Identify which cell holds the provided text, then report its (X, Y) central coordinate. 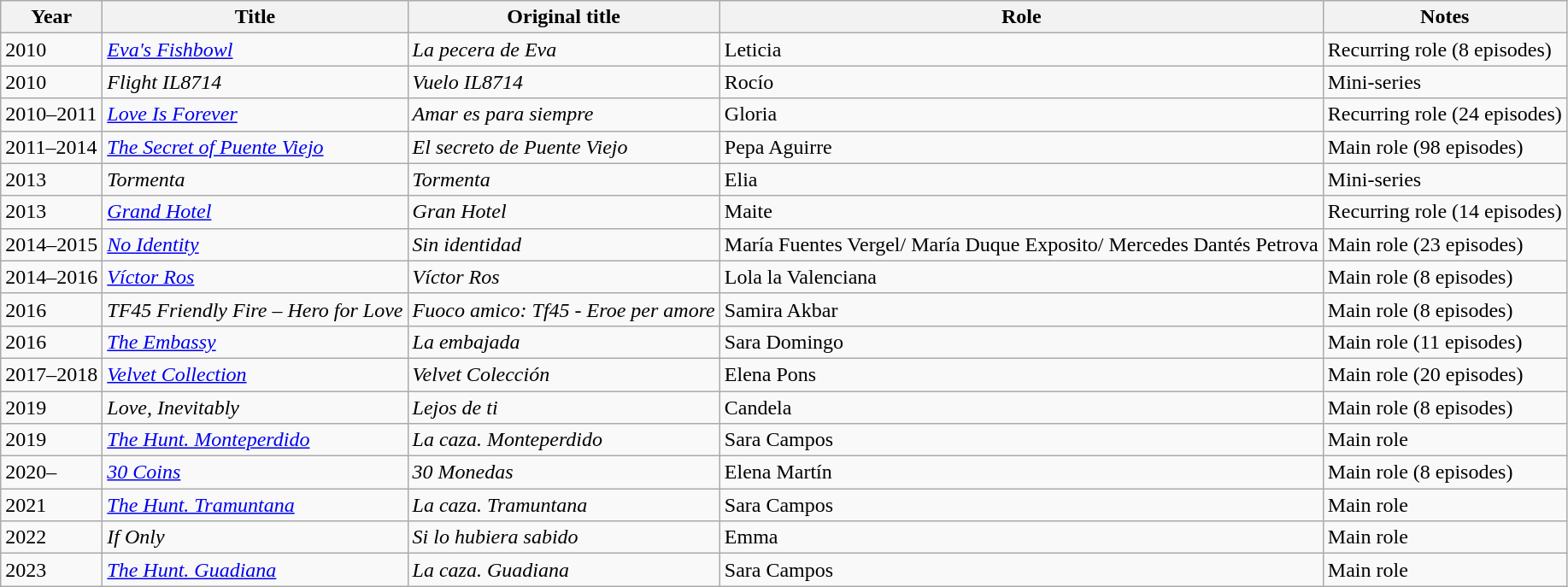
2010–2011 (51, 114)
Grand Hotel (255, 212)
Recurring role (14 episodes) (1444, 212)
Original title (564, 17)
Candela (1021, 408)
Vuelo IL8714 (564, 82)
Lola la Valenciana (1021, 277)
Sara Domingo (1021, 342)
María Fuentes Vergel/ María Duque Exposito/ Mercedes Dantés Petrova (1021, 244)
Title (255, 17)
The Embassy (255, 342)
Gran Hotel (564, 212)
TF45 Friendly Fire – Hero for Love (255, 309)
Main role (98 episodes) (1444, 147)
2017–2018 (51, 374)
La caza. Tramuntana (564, 505)
Pepa Aguirre (1021, 147)
Love, Inevitably (255, 408)
Samira Akbar (1021, 309)
Flight IL8714 (255, 82)
Recurring role (8 episodes) (1444, 50)
2022 (51, 537)
The Secret of Puente Viejo (255, 147)
La embajada (564, 342)
No Identity (255, 244)
Role (1021, 17)
El secreto de Puente Viejo (564, 147)
Emma (1021, 537)
Notes (1444, 17)
La caza. Guadiana (564, 570)
Main role (11 episodes) (1444, 342)
Main role (23 episodes) (1444, 244)
The Hunt. Monteperdido (255, 440)
Elena Martín (1021, 473)
30 Monedas (564, 473)
30 Coins (255, 473)
Fuoco amico: Tf45 - Eroe per amore (564, 309)
Gloria (1021, 114)
Eva's Fishbowl (255, 50)
Rocío (1021, 82)
2020– (51, 473)
2021 (51, 505)
If Only (255, 537)
Velvet Collection (255, 374)
Elena Pons (1021, 374)
Year (51, 17)
Elia (1021, 179)
Love Is Forever (255, 114)
La caza. Monteperdido (564, 440)
La pecera de Eva (564, 50)
Leticia (1021, 50)
The Hunt. Tramuntana (255, 505)
Amar es para siempre (564, 114)
Si lo hubiera sabido (564, 537)
Main role (20 episodes) (1444, 374)
2014–2015 (51, 244)
Recurring role (24 episodes) (1444, 114)
2014–2016 (51, 277)
Maite (1021, 212)
2011–2014 (51, 147)
The Hunt. Guadiana (255, 570)
Lejos de ti (564, 408)
2023 (51, 570)
Velvet Colección (564, 374)
Sin identidad (564, 244)
